Extract the (X, Y) coordinate from the center of the cell holding the provided text.  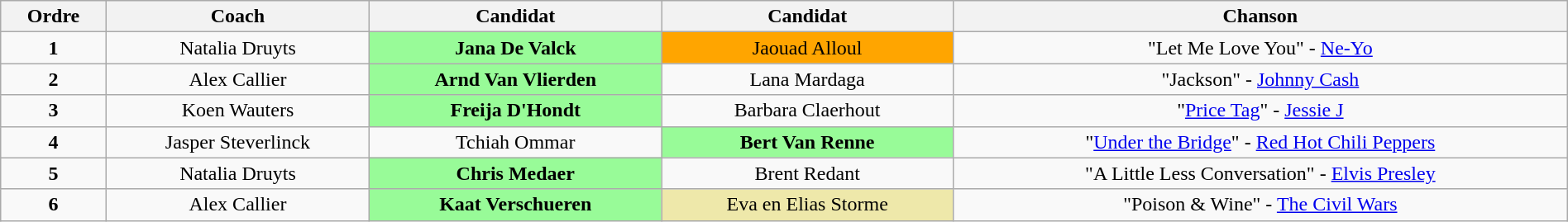
Jana De Valck (516, 48)
Kaat Verschueren (516, 205)
4 (53, 142)
Bert Van Renne (807, 142)
1 (53, 48)
"A Little Less Conversation" - Elvis Presley (1260, 173)
Freija D'Hondt (516, 111)
2 (53, 79)
Eva en Elias Storme (807, 205)
Chris Medaer (516, 173)
Jasper Steverlinck (237, 142)
Coach (237, 17)
Tchiah Ommar (516, 142)
3 (53, 111)
"Jackson" - Johnny Cash (1260, 79)
Koen Wauters (237, 111)
Brent Redant (807, 173)
"Poison & Wine" - The Civil Wars (1260, 205)
5 (53, 173)
"Under the Bridge" - Red Hot Chili Peppers (1260, 142)
"Let Me Love You" - Ne-Yo (1260, 48)
Arnd Van Vlierden (516, 79)
Jaouad Alloul (807, 48)
Lana Mardaga (807, 79)
Ordre (53, 17)
Barbara Claerhout (807, 111)
Chanson (1260, 17)
6 (53, 205)
"Price Tag" - Jessie J (1260, 111)
